Find where the given text appears and provide that cell's center as (X, Y) coordinate. 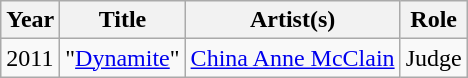
2011 (30, 58)
Judge (434, 58)
Artist(s) (292, 20)
Year (30, 20)
Title (122, 20)
"Dynamite" (122, 58)
China Anne McClain (292, 58)
Role (434, 20)
